For the text-containing cell, return its midpoint in (x, y) coordinate format. 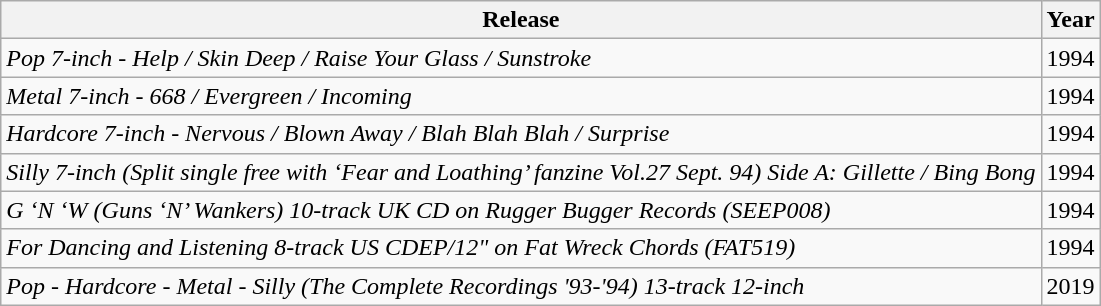
Pop - Hardcore - Metal - Silly (The Complete Recordings '93-'94) 13-track 12-inch (521, 286)
Release (521, 20)
Silly 7-inch (Split single free with ‘Fear and Loathing’ fanzine Vol.27 Sept. 94) Side A: Gillette / Bing Bong (521, 172)
For Dancing and Listening 8-track US CDEP/12" on Fat Wreck Chords (FAT519) (521, 248)
G ‘N ‘W (Guns ‘N’ Wankers) 10-track UK CD on Rugger Bugger Records (SEEP008) (521, 210)
Hardcore 7-inch - Nervous / Blown Away / Blah Blah Blah / Surprise (521, 134)
Year (1070, 20)
Pop 7-inch - Help / Skin Deep / Raise Your Glass / Sunstroke (521, 58)
Metal 7-inch - 668 / Evergreen / Incoming (521, 96)
2019 (1070, 286)
